Locate the cell with the specified text and output its (X, Y) center coordinate. 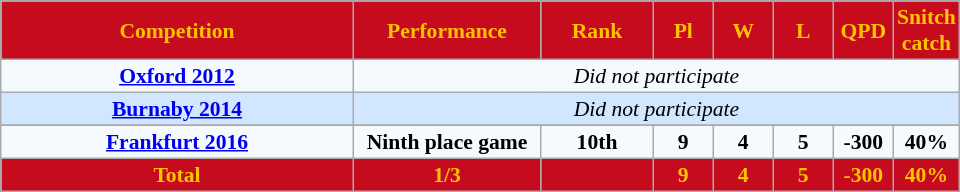
Burnaby 2014 (177, 108)
L (803, 30)
Competition (177, 30)
Frankfurt 2016 (177, 142)
Pl (683, 30)
Rank (597, 30)
1/3 (447, 174)
Oxford 2012 (177, 76)
Ninth place game (447, 142)
Performance (447, 30)
Total (177, 174)
W (743, 30)
QPD (863, 30)
Snitch catch (926, 30)
10th (597, 142)
